Output the [x, y] coordinate of the center of the cell containing the given text.  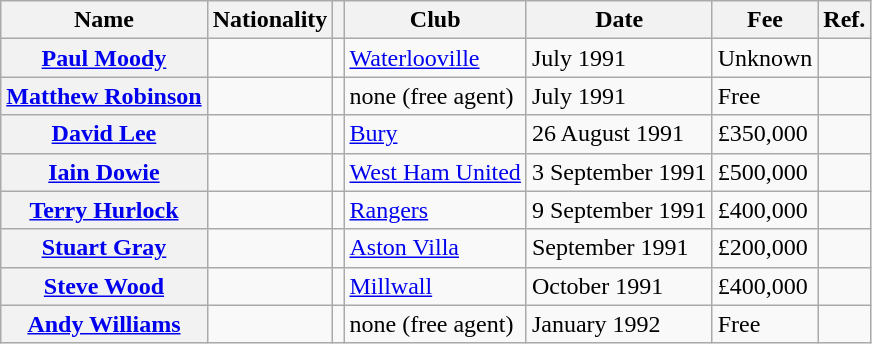
Paul Moody [104, 58]
Aston Villa [435, 248]
Stuart Gray [104, 248]
October 1991 [619, 286]
3 September 1991 [619, 172]
Nationality [270, 20]
Ref. [844, 20]
Iain Dowie [104, 172]
Name [104, 20]
January 1992 [619, 324]
£350,000 [765, 134]
Andy Williams [104, 324]
Date [619, 20]
Terry Hurlock [104, 210]
26 August 1991 [619, 134]
9 September 1991 [619, 210]
£500,000 [765, 172]
September 1991 [619, 248]
Matthew Robinson [104, 96]
Club [435, 20]
Fee [765, 20]
West Ham United [435, 172]
Steve Wood [104, 286]
£200,000 [765, 248]
Bury [435, 134]
Unknown [765, 58]
Millwall [435, 286]
Waterlooville [435, 58]
Rangers [435, 210]
David Lee [104, 134]
